For the text-containing cell, return its midpoint in [X, Y] coordinate format. 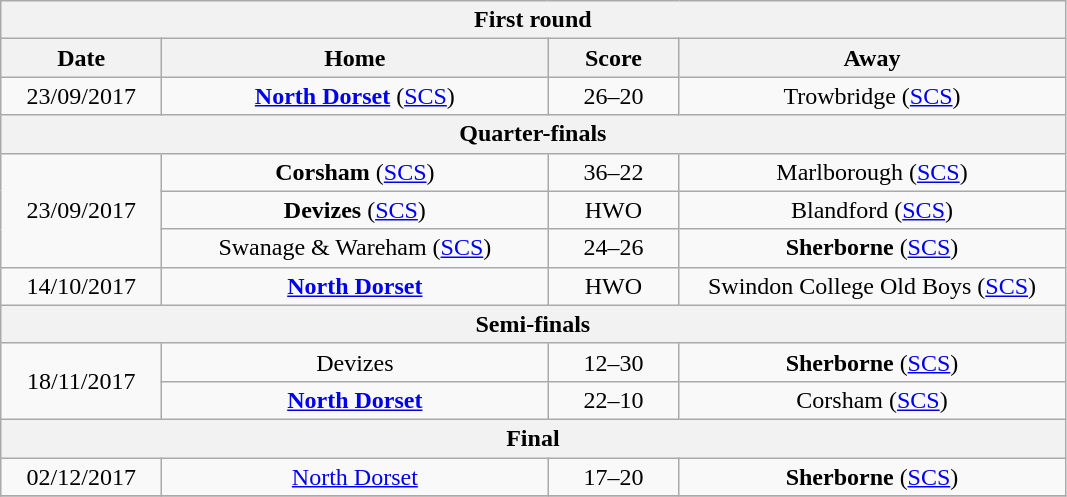
22–10 [614, 400]
18/11/2017 [82, 381]
12–30 [614, 362]
Date [82, 58]
Quarter-finals [533, 134]
Devizes (SCS) [355, 210]
Devizes [355, 362]
Semi-finals [533, 324]
Swindon College Old Boys (SCS) [872, 286]
02/12/2017 [82, 477]
Marlborough (SCS) [872, 172]
Score [614, 58]
36–22 [614, 172]
17–20 [614, 477]
First round [533, 20]
Away [872, 58]
14/10/2017 [82, 286]
Trowbridge (SCS) [872, 96]
Swanage & Wareham (SCS) [355, 248]
Blandford (SCS) [872, 210]
Final [533, 438]
24–26 [614, 248]
North Dorset (SCS) [355, 96]
Home [355, 58]
26–20 [614, 96]
